Identify which cell holds the provided text, then report its (X, Y) central coordinate. 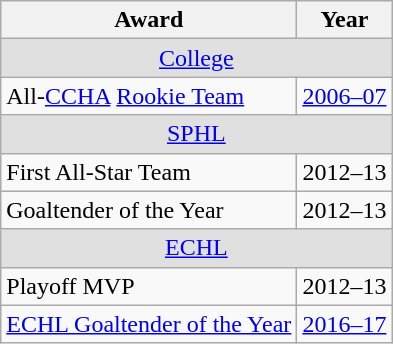
SPHL (196, 134)
Year (344, 20)
First All-Star Team (149, 172)
2006–07 (344, 96)
ECHL Goaltender of the Year (149, 324)
Award (149, 20)
Goaltender of the Year (149, 210)
ECHL (196, 248)
2016–17 (344, 324)
Playoff MVP (149, 286)
College (196, 58)
All-CCHA Rookie Team (149, 96)
